Return [x, y] of the center of cell containing provided text 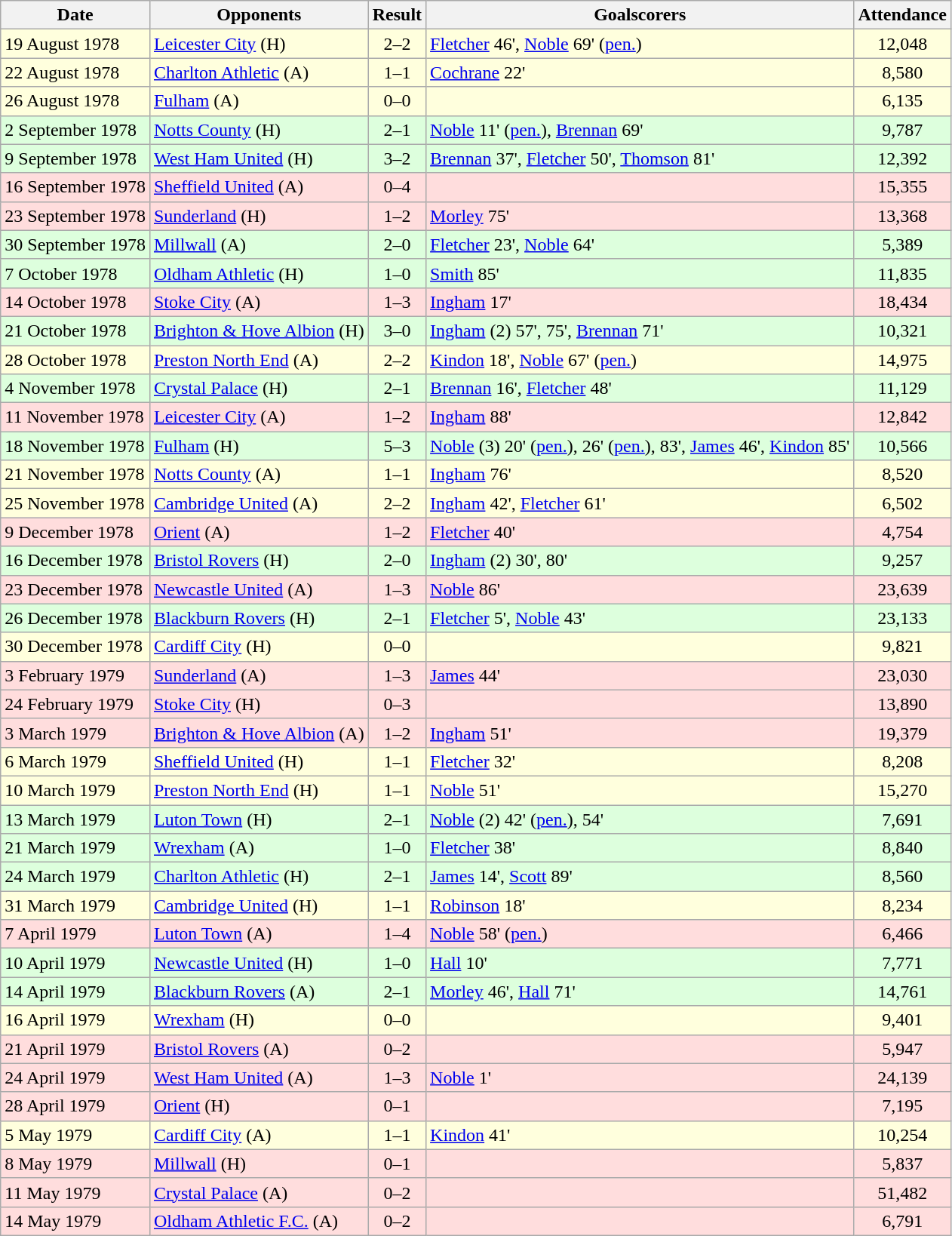
Stoke City (A) [259, 302]
Brennan 16', Fletcher 48' [640, 389]
3–0 [397, 331]
13,890 [902, 704]
31 March 1979 [75, 905]
10,254 [902, 1135]
2 September 1978 [75, 130]
Fletcher 23', Noble 64' [640, 244]
5,947 [902, 1049]
Noble 11' (pen.), Brennan 69' [640, 130]
14,761 [902, 992]
Crystal Palace (H) [259, 389]
3 February 1979 [75, 675]
Notts County (A) [259, 475]
Cambridge United (H) [259, 905]
Cardiff City (A) [259, 1135]
23,030 [902, 675]
Noble (3) 20' (pen.), 26' (pen.), 83', James 46', Kindon 85' [640, 446]
Brighton & Hove Albion (H) [259, 331]
Goalscorers [640, 15]
7 April 1979 [75, 934]
Fletcher 40' [640, 532]
6,791 [902, 1221]
Newcastle United (A) [259, 589]
13,368 [902, 216]
6 March 1979 [75, 761]
21 March 1979 [75, 848]
5,389 [902, 244]
8,520 [902, 475]
30 September 1978 [75, 244]
24 March 1979 [75, 877]
11 November 1978 [75, 417]
5,837 [902, 1164]
10 April 1979 [75, 963]
Ingham 42', Fletcher 61' [640, 503]
7,691 [902, 819]
Sheffield United (A) [259, 187]
Fletcher 38' [640, 848]
Leicester City (A) [259, 417]
8,234 [902, 905]
10,321 [902, 331]
Oldham Athletic (H) [259, 273]
Kindon 41' [640, 1135]
Ingham (2) 57', 75', Brennan 71' [640, 331]
James 44' [640, 675]
14 October 1978 [75, 302]
18,434 [902, 302]
Sunderland (H) [259, 216]
9 December 1978 [75, 532]
11 May 1979 [75, 1192]
Morley 75' [640, 216]
Cochrane 22' [640, 72]
9,821 [902, 647]
Noble 86' [640, 589]
1–4 [397, 934]
19,379 [902, 733]
Ingham (2) 30', 80' [640, 561]
West Ham United (H) [259, 158]
Charlton Athletic (A) [259, 72]
Noble 1' [640, 1078]
7 October 1978 [75, 273]
51,482 [902, 1192]
Opponents [259, 15]
21 November 1978 [75, 475]
28 October 1978 [75, 360]
Stoke City (H) [259, 704]
10 March 1979 [75, 790]
Millwall (A) [259, 244]
18 November 1978 [75, 446]
Kindon 18', Noble 67' (pen.) [640, 360]
15,270 [902, 790]
Noble (2) 42' (pen.), 54' [640, 819]
23,639 [902, 589]
Luton Town (A) [259, 934]
West Ham United (A) [259, 1078]
14 April 1979 [75, 992]
Noble 51' [640, 790]
26 August 1978 [75, 101]
3 March 1979 [75, 733]
8 May 1979 [75, 1164]
Orient (H) [259, 1106]
Wrexham (H) [259, 1020]
13 March 1979 [75, 819]
Blackburn Rovers (A) [259, 992]
Attendance [902, 15]
23,133 [902, 618]
24 February 1979 [75, 704]
Sunderland (A) [259, 675]
11,129 [902, 389]
7,771 [902, 963]
12,392 [902, 158]
22 August 1978 [75, 72]
19 August 1978 [75, 44]
Noble 58' (pen.) [640, 934]
James 14', Scott 89' [640, 877]
Result [397, 15]
9,787 [902, 130]
Morley 46', Hall 71' [640, 992]
12,048 [902, 44]
15,355 [902, 187]
6,502 [902, 503]
21 October 1978 [75, 331]
Newcastle United (H) [259, 963]
6,466 [902, 934]
14,975 [902, 360]
8,208 [902, 761]
Fletcher 32' [640, 761]
Bristol Rovers (A) [259, 1049]
Sheffield United (H) [259, 761]
Cardiff City (H) [259, 647]
5–3 [397, 446]
Brighton & Hove Albion (A) [259, 733]
14 May 1979 [75, 1221]
12,842 [902, 417]
Fulham (A) [259, 101]
7,195 [902, 1106]
8,580 [902, 72]
Charlton Athletic (H) [259, 877]
Fletcher 5', Noble 43' [640, 618]
Fulham (H) [259, 446]
Oldham Athletic F.C. (A) [259, 1221]
21 April 1979 [75, 1049]
Blackburn Rovers (H) [259, 618]
Brennan 37', Fletcher 50', Thomson 81' [640, 158]
28 April 1979 [75, 1106]
10,566 [902, 446]
Hall 10' [640, 963]
Leicester City (H) [259, 44]
24 April 1979 [75, 1078]
Luton Town (H) [259, 819]
5 May 1979 [75, 1135]
Bristol Rovers (H) [259, 561]
Orient (A) [259, 532]
26 December 1978 [75, 618]
Wrexham (A) [259, 848]
4,754 [902, 532]
24,139 [902, 1078]
3–2 [397, 158]
23 December 1978 [75, 589]
11,835 [902, 273]
25 November 1978 [75, 503]
Ingham 17' [640, 302]
Robinson 18' [640, 905]
8,840 [902, 848]
0–4 [397, 187]
9 September 1978 [75, 158]
16 September 1978 [75, 187]
9,401 [902, 1020]
Ingham 88' [640, 417]
8,560 [902, 877]
Preston North End (H) [259, 790]
6,135 [902, 101]
Cambridge United (A) [259, 503]
Smith 85' [640, 273]
Preston North End (A) [259, 360]
Millwall (H) [259, 1164]
Ingham 76' [640, 475]
30 December 1978 [75, 647]
Fletcher 46', Noble 69' (pen.) [640, 44]
4 November 1978 [75, 389]
Ingham 51' [640, 733]
Notts County (H) [259, 130]
0–3 [397, 704]
16 December 1978 [75, 561]
23 September 1978 [75, 216]
9,257 [902, 561]
Crystal Palace (A) [259, 1192]
Date [75, 15]
16 April 1979 [75, 1020]
